Extract the (x, y) coordinate from the center of the cell holding the provided text.  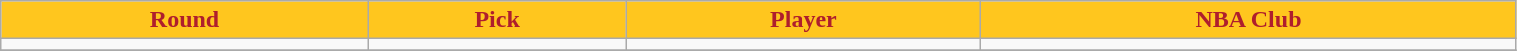
Pick (497, 20)
Player (804, 20)
Round (185, 20)
NBA Club (1248, 20)
